Output the (X, Y) coordinate of the center of the cell containing the given text.  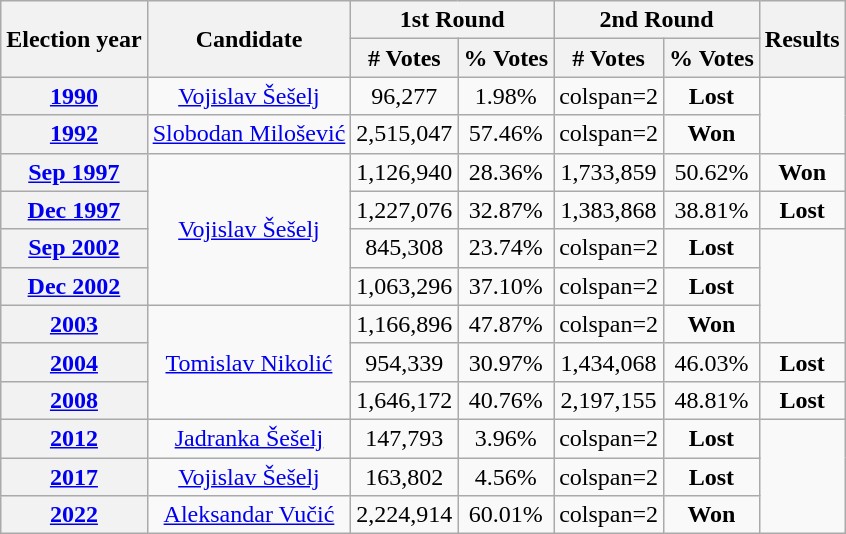
4.56% (506, 477)
3.96% (506, 438)
60.01% (506, 515)
2017 (74, 477)
954,339 (404, 362)
1990 (74, 96)
Dec 2002 (74, 286)
46.03% (712, 362)
48.81% (712, 400)
2,515,047 (404, 134)
96,277 (404, 96)
Sep 2002 (74, 248)
845,308 (404, 248)
40.76% (506, 400)
2003 (74, 324)
28.36% (506, 172)
2008 (74, 400)
1,126,940 (404, 172)
Candidate (249, 39)
Results (802, 39)
32.87% (506, 210)
2022 (74, 515)
2012 (74, 438)
2,197,155 (609, 400)
Aleksandar Vučić (249, 515)
1992 (74, 134)
147,793 (404, 438)
37.10% (506, 286)
23.74% (506, 248)
Election year (74, 39)
1,383,868 (609, 210)
1,166,896 (404, 324)
2,224,914 (404, 515)
2004 (74, 362)
47.87% (506, 324)
50.62% (712, 172)
Dec 1997 (74, 210)
1.98% (506, 96)
1,733,859 (609, 172)
Sep 1997 (74, 172)
1,434,068 (609, 362)
38.81% (712, 210)
Slobodan Milošević (249, 134)
163,802 (404, 477)
Tomislav Nikolić (249, 362)
2nd Round (657, 20)
1,063,296 (404, 286)
Jadranka Šešelj (249, 438)
1,227,076 (404, 210)
1st Round (452, 20)
1,646,172 (404, 400)
30.97% (506, 362)
57.46% (506, 134)
